Pinpoint the cell where the given text exists, returning its [x, y] midpoint coordinate. 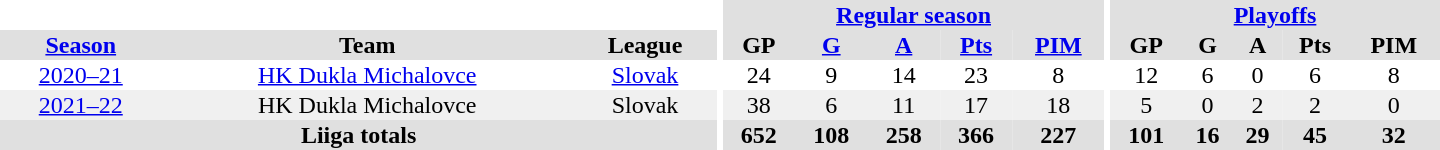
23 [976, 75]
16 [1207, 135]
18 [1058, 105]
38 [759, 105]
45 [1316, 135]
12 [1146, 75]
5 [1146, 105]
Playoffs [1275, 15]
29 [1258, 135]
227 [1058, 135]
108 [831, 135]
14 [903, 75]
17 [976, 105]
Liiga totals [358, 135]
Team [368, 45]
Regular season [914, 15]
2021–22 [81, 105]
652 [759, 135]
24 [759, 75]
11 [903, 105]
366 [976, 135]
32 [1394, 135]
Season [81, 45]
101 [1146, 135]
258 [903, 135]
League [645, 45]
9 [831, 75]
2020–21 [81, 75]
